Search for the cell housing the specified text and yield its (x, y) center coordinate. 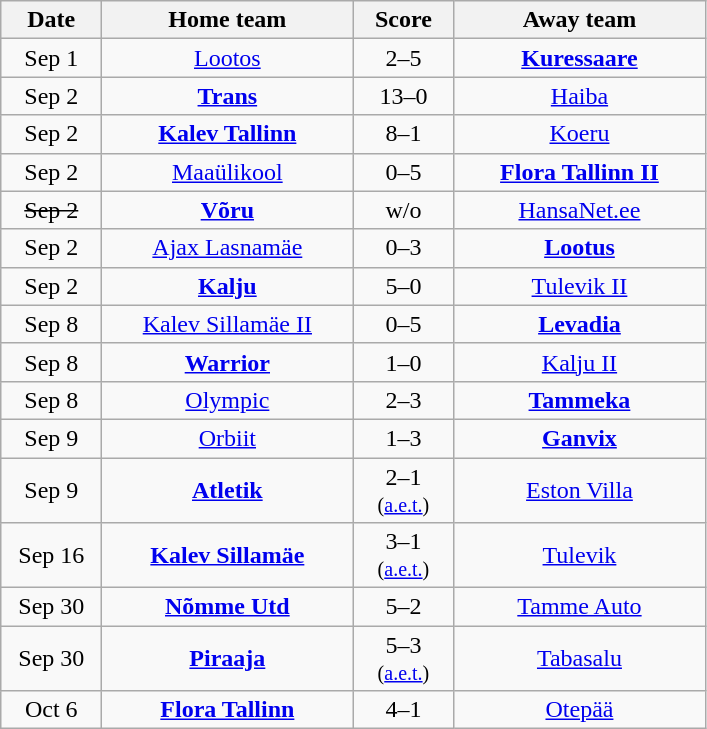
5–0 (404, 286)
Otepää (580, 710)
Tulevik II (580, 286)
Ajax Lasnamäe (228, 248)
Orbiit (228, 438)
Warrior (228, 362)
1–0 (404, 362)
Kuressaare (580, 58)
4–1 (404, 710)
Koeru (580, 134)
w/o (404, 210)
Tammeka (580, 400)
Eston Villa (580, 490)
Tabasalu (580, 658)
Võru (228, 210)
Home team (228, 20)
5–3(a.e.t.) (404, 658)
Away team (580, 20)
HansaNet.ee (580, 210)
Sep 16 (52, 556)
3–1(a.e.t.) (404, 556)
2–5 (404, 58)
Olympic (228, 400)
Maaülikool (228, 172)
Kalju II (580, 362)
13–0 (404, 96)
Piraaja (228, 658)
1–3 (404, 438)
Kalev Tallinn (228, 134)
Oct 6 (52, 710)
Flora Tallinn II (580, 172)
Score (404, 20)
Tamme Auto (580, 607)
2–1(a.e.t.) (404, 490)
Lootos (228, 58)
Trans (228, 96)
0–3 (404, 248)
Kalev Sillamäe (228, 556)
Lootus (580, 248)
Haiba (580, 96)
Atletik (228, 490)
Tulevik (580, 556)
Flora Tallinn (228, 710)
8–1 (404, 134)
2–3 (404, 400)
5–2 (404, 607)
Nõmme Utd (228, 607)
Kalju (228, 286)
Kalev Sillamäe II (228, 324)
Levadia (580, 324)
Sep 1 (52, 58)
Ganvix (580, 438)
Date (52, 20)
